Determine the (x, y) coordinate at the center of the cell enclosing the given text.  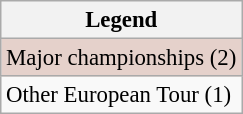
Other European Tour (1) (122, 95)
Legend (122, 20)
Major championships (2) (122, 58)
